Find where the given text appears and provide that cell's center as [x, y] coordinate. 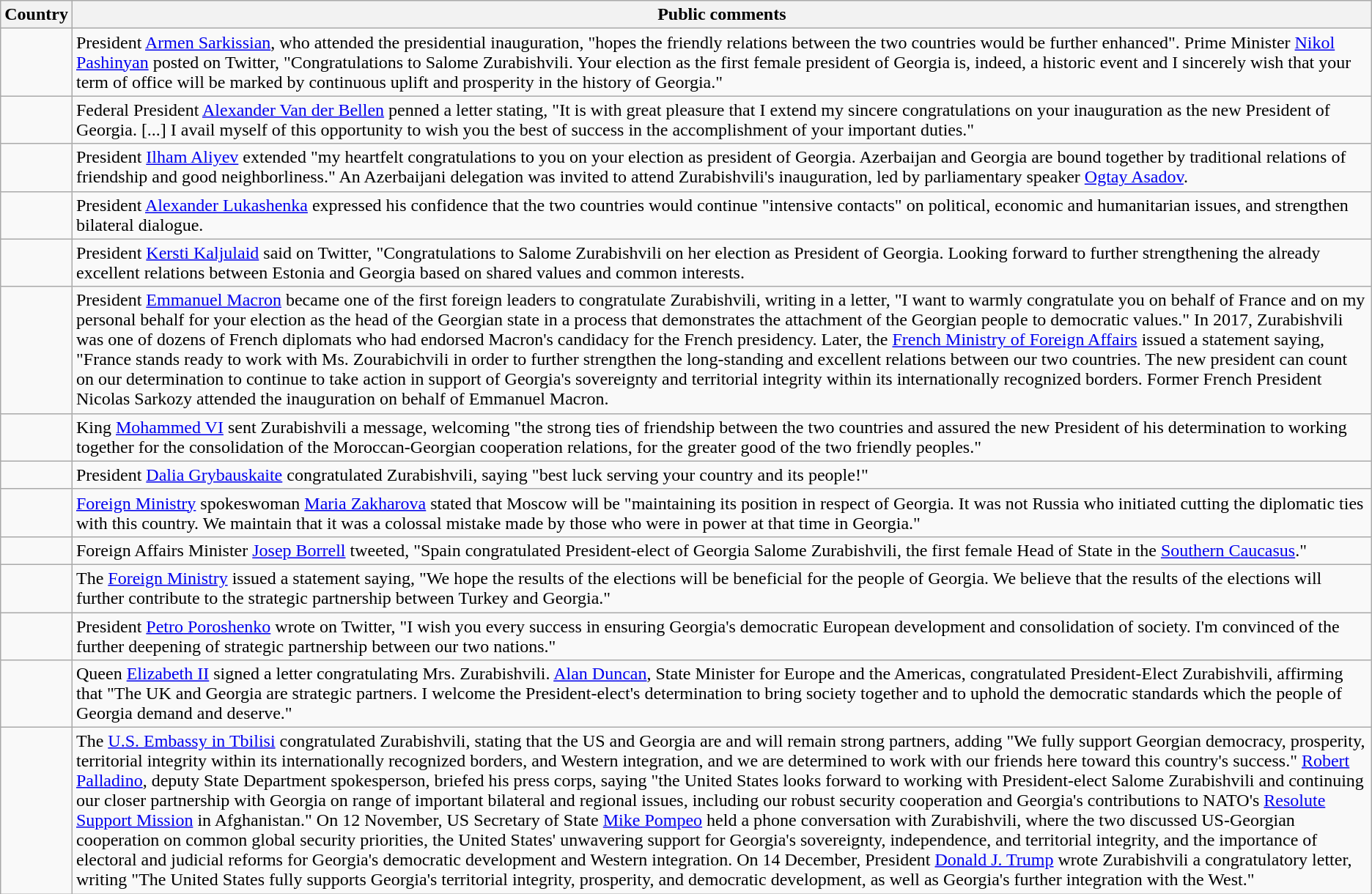
Public comments [721, 15]
Country [37, 15]
President Dalia Grybauskaite congratulated Zurabishvili, saying "best luck serving your country and its people!" [721, 475]
